Pinpoint the cell where the given text exists, returning its (x, y) midpoint coordinate. 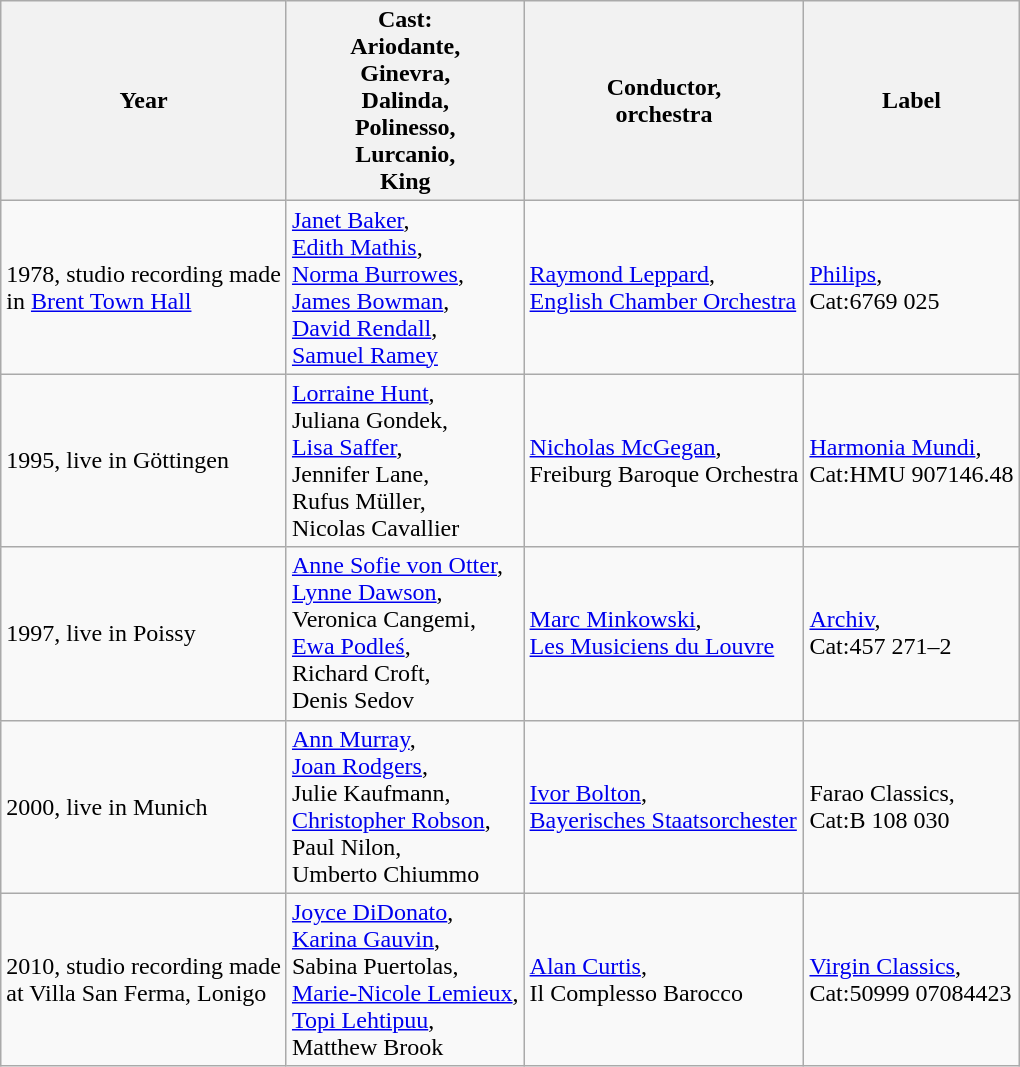
2010, studio recording madeat Villa San Ferma, Lonigo (144, 980)
Alan Curtis,Il Complesso Barocco (664, 980)
Philips,Cat:6769 025 (912, 288)
Anne Sofie von Otter,Lynne Dawson,Veronica Cangemi,Ewa Podleś,Richard Croft,Denis Sedov (405, 634)
Virgin Classics,Cat:50999 07084423 (912, 980)
Archiv,Cat:457 271–2 (912, 634)
Farao Classics,Cat:B 108 030 (912, 806)
Year (144, 101)
2000, live in Munich (144, 806)
Ivor Bolton,Bayerisches Staatsorchester (664, 806)
1997, live in Poissy (144, 634)
Marc Minkowski,Les Musiciens du Louvre (664, 634)
Joyce DiDonato,Karina Gauvin,Sabina Puertolas,Marie-Nicole Lemieux,Topi Lehtipuu,Matthew Brook (405, 980)
Raymond Leppard,English Chamber Orchestra (664, 288)
Conductor,orchestra (664, 101)
Harmonia Mundi,Cat:HMU 907146.48 (912, 460)
Label (912, 101)
Nicholas McGegan,Freiburg Baroque Orchestra (664, 460)
Cast:Ariodante,Ginevra,Dalinda,Polinesso,Lurcanio,King (405, 101)
Janet Baker,Edith Mathis,Norma Burrowes,James Bowman,David Rendall,Samuel Ramey (405, 288)
1978, studio recording madein Brent Town Hall (144, 288)
Ann Murray,Joan Rodgers,Julie Kaufmann,Christopher Robson,Paul Nilon,Umberto Chiummo (405, 806)
Lorraine Hunt,Juliana Gondek,Lisa Saffer,Jennifer Lane,Rufus Müller, Nicolas Cavallier (405, 460)
1995, live in Göttingen (144, 460)
